From the cell containing the given text, extract its center point as (x, y) coordinate. 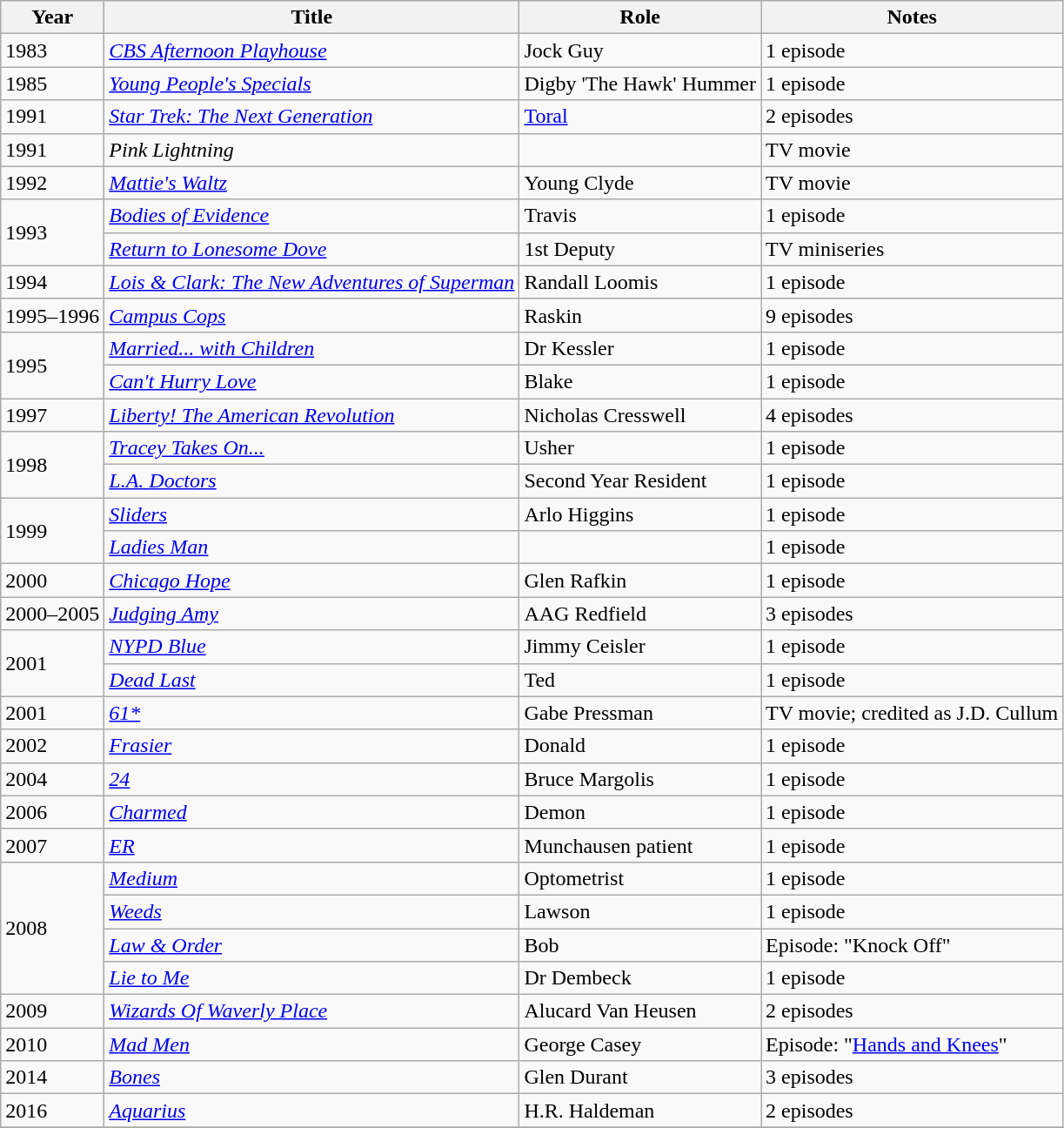
2014 (52, 1078)
1999 (52, 531)
Notes (912, 17)
CBS Afternoon Playhouse (311, 50)
1997 (52, 415)
TV miniseries (912, 249)
Year (52, 17)
1992 (52, 183)
1993 (52, 232)
Young People's Specials (311, 84)
Dead Last (311, 680)
Optometrist (640, 878)
Toral (640, 117)
Chicago Hope (311, 581)
Can't Hurry Love (311, 381)
Bruce Margolis (640, 779)
AAG Redfield (640, 614)
Role (640, 17)
Bones (311, 1078)
Gabe Pressman (640, 713)
Nicholas Cresswell (640, 415)
Mattie's Waltz (311, 183)
H.R. Haldeman (640, 1111)
Episode: "Hands and Knees" (912, 1044)
1985 (52, 84)
Arlo Higgins (640, 514)
Ladies Man (311, 547)
Charmed (311, 812)
Second Year Resident (640, 481)
2002 (52, 746)
Digby 'The Hawk' Hummer (640, 84)
2007 (52, 845)
61* (311, 713)
TV movie; credited as J.D. Cullum (912, 713)
Law & Order (311, 944)
Title (311, 17)
2010 (52, 1044)
Blake (640, 381)
Munchausen patient (640, 845)
Glen Durant (640, 1078)
Dr Dembeck (640, 978)
Lie to Me (311, 978)
Aquarius (311, 1111)
Lawson (640, 911)
Liberty! The American Revolution (311, 415)
2000–2005 (52, 614)
Travis (640, 216)
1994 (52, 282)
Alucard Van Heusen (640, 1011)
Dr Kessler (640, 348)
George Casey (640, 1044)
Bodies of Evidence (311, 216)
Lois & Clark: The New Adventures of Superman (311, 282)
1983 (52, 50)
24 (311, 779)
Married... with Children (311, 348)
Mad Men (311, 1044)
Judging Amy (311, 614)
L.A. Doctors (311, 481)
2006 (52, 812)
Return to Lonesome Dove (311, 249)
2008 (52, 928)
Usher (640, 448)
Star Trek: The Next Generation (311, 117)
Donald (640, 746)
Young Clyde (640, 183)
Raskin (640, 315)
1998 (52, 465)
Jock Guy (640, 50)
2009 (52, 1011)
Glen Rafkin (640, 581)
Weeds (311, 911)
1st Deputy (640, 249)
9 episodes (912, 315)
Pink Lightning (311, 150)
Jimmy Ceisler (640, 647)
1995–1996 (52, 315)
Medium (311, 878)
ER (311, 845)
Episode: "Knock Off" (912, 944)
Frasier (311, 746)
2016 (52, 1111)
2000 (52, 581)
Ted (640, 680)
NYPD Blue (311, 647)
2004 (52, 779)
Bob (640, 944)
1995 (52, 365)
4 episodes (912, 415)
Tracey Takes On... (311, 448)
Wizards Of Waverly Place (311, 1011)
Demon (640, 812)
Campus Cops (311, 315)
Randall Loomis (640, 282)
Sliders (311, 514)
